Detect which cell encompasses the target text, then output its (X, Y) center coordinate. 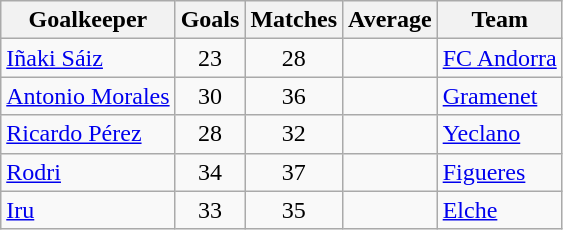
Average (390, 20)
37 (294, 172)
Matches (294, 20)
32 (294, 134)
Antonio Morales (88, 96)
Goalkeeper (88, 20)
36 (294, 96)
FC Andorra (500, 58)
Rodri (88, 172)
Ricardo Pérez (88, 134)
Iñaki Sáiz (88, 58)
Gramenet (500, 96)
Team (500, 20)
30 (210, 96)
33 (210, 210)
34 (210, 172)
Iru (88, 210)
23 (210, 58)
Elche (500, 210)
Figueres (500, 172)
Goals (210, 20)
35 (294, 210)
Yeclano (500, 134)
